From the cell containing the given text, extract its center point as [x, y] coordinate. 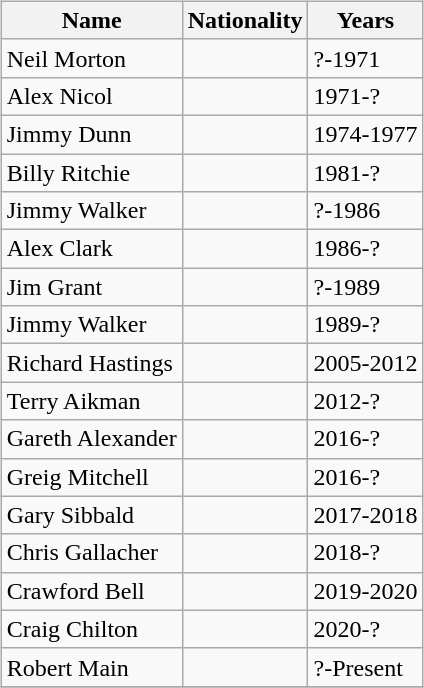
?-1971 [366, 58]
2017-2018 [366, 515]
Terry Aikman [92, 401]
1974-1977 [366, 134]
1986-? [366, 249]
Greig Mitchell [92, 477]
1989-? [366, 325]
Alex Clark [92, 249]
Richard Hastings [92, 363]
?-Present [366, 667]
Robert Main [92, 667]
Neil Morton [92, 58]
1971-? [366, 96]
Billy Ritchie [92, 173]
Craig Chilton [92, 629]
Name [92, 20]
Years [366, 20]
Crawford Bell [92, 591]
?-1986 [366, 211]
2019-2020 [366, 591]
2018-? [366, 553]
Nationality [245, 20]
1981-? [366, 173]
Jimmy Dunn [92, 134]
Alex Nicol [92, 96]
2012-? [366, 401]
Jim Grant [92, 287]
Gary Sibbald [92, 515]
2020-? [366, 629]
Chris Gallacher [92, 553]
2005-2012 [366, 363]
?-1989 [366, 287]
Gareth Alexander [92, 439]
